Find where the given text appears and provide that cell's center as (x, y) coordinate. 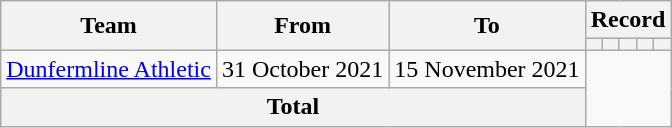
Total (293, 107)
31 October 2021 (302, 69)
To (487, 26)
From (302, 26)
Dunfermline Athletic (109, 69)
Record (628, 20)
15 November 2021 (487, 69)
Team (109, 26)
